Search for the cell housing the specified text and yield its [X, Y] center coordinate. 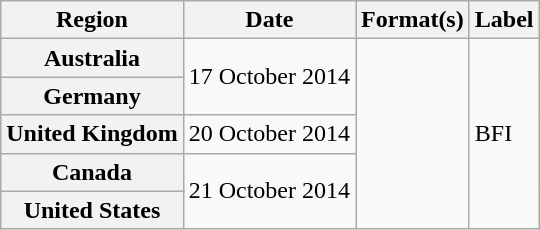
Germany [92, 96]
21 October 2014 [269, 191]
Canada [92, 172]
United Kingdom [92, 134]
17 October 2014 [269, 77]
Region [92, 20]
United States [92, 210]
Date [269, 20]
Australia [92, 58]
Format(s) [413, 20]
Label [504, 20]
20 October 2014 [269, 134]
BFI [504, 134]
